Return [X, Y] of the center of cell containing provided text 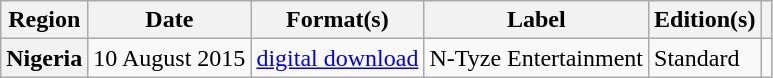
Label [536, 20]
Date [170, 20]
Edition(s) [705, 20]
10 August 2015 [170, 58]
Format(s) [338, 20]
N-Tyze Entertainment [536, 58]
Standard [705, 58]
Region [44, 20]
digital download [338, 58]
Nigeria [44, 58]
